Find where the given text appears and provide that cell's center as (X, Y) coordinate. 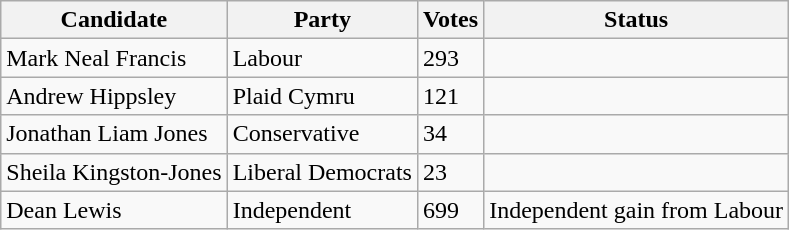
34 (450, 134)
699 (450, 210)
293 (450, 58)
Votes (450, 20)
Andrew Hippsley (114, 96)
Candidate (114, 20)
Plaid Cymru (322, 96)
Liberal Democrats (322, 172)
23 (450, 172)
Independent (322, 210)
Labour (322, 58)
Status (636, 20)
Jonathan Liam Jones (114, 134)
Dean Lewis (114, 210)
Independent gain from Labour (636, 210)
Conservative (322, 134)
Party (322, 20)
Mark Neal Francis (114, 58)
121 (450, 96)
Sheila Kingston-Jones (114, 172)
